Search for the cell housing the specified text and yield its (x, y) center coordinate. 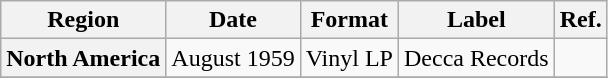
Decca Records (476, 58)
Vinyl LP (349, 58)
Label (476, 20)
Format (349, 20)
North America (84, 58)
Ref. (580, 20)
Date (233, 20)
August 1959 (233, 58)
Region (84, 20)
